Determine the [x, y] coordinate at the center of the cell enclosing the given text.  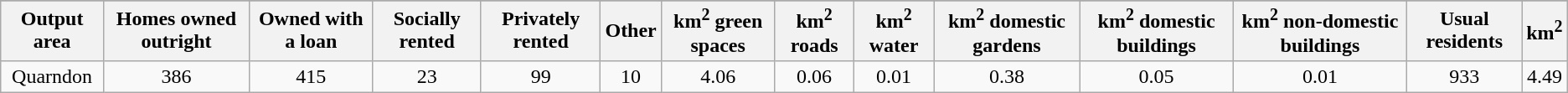
km2 [1545, 31]
0.06 [814, 76]
933 [1464, 76]
0.05 [1156, 76]
Owned with a loan [312, 31]
km2 domestic buildings [1156, 31]
Socially rented [427, 31]
4.06 [718, 76]
Privately rented [541, 31]
0.38 [1007, 76]
km2 roads [814, 31]
386 [176, 76]
Quarndon [52, 76]
23 [427, 76]
km2 domestic gardens [1007, 31]
Usual residents [1464, 31]
km2 water [894, 31]
Homes owned outright [176, 31]
99 [541, 76]
Output area [52, 31]
4.49 [1545, 76]
km2 green spaces [718, 31]
Other [631, 31]
415 [312, 76]
km2 non-domestic buildings [1320, 31]
10 [631, 76]
